Extract the [x, y] coordinate from the center of the cell holding the provided text.  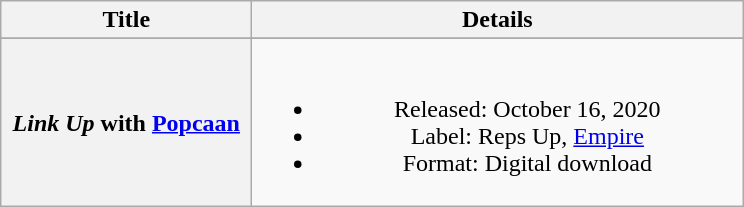
Released: October 16, 2020Label: Reps Up, EmpireFormat: Digital download [498, 122]
Link Up with Popcaan [126, 122]
Details [498, 20]
Title [126, 20]
